Extract the [X, Y] coordinate from the center of the cell holding the provided text.  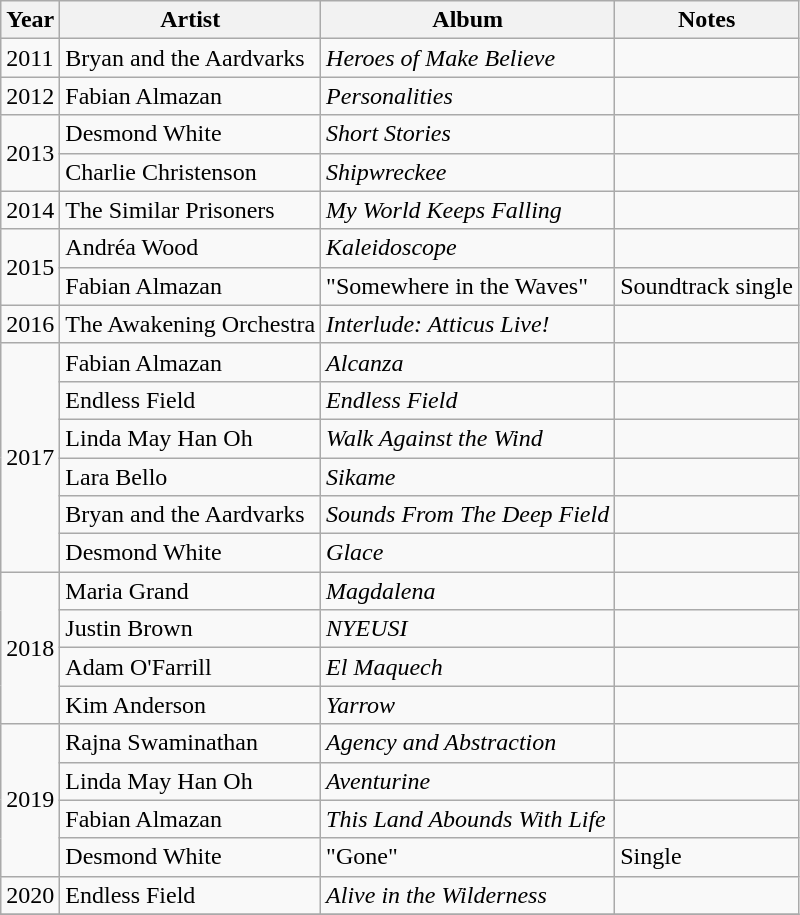
2014 [30, 210]
2013 [30, 153]
Year [30, 20]
2015 [30, 267]
2020 [30, 895]
Album [468, 20]
Alcanza [468, 362]
Kaleidoscope [468, 248]
2011 [30, 58]
Alive in the Wilderness [468, 895]
Agency and Abstraction [468, 743]
Maria Grand [190, 591]
Sounds From The Deep Field [468, 515]
The Similar Prisoners [190, 210]
2016 [30, 324]
Shipwreckee [468, 172]
Sikame [468, 477]
Interlude: Atticus Live! [468, 324]
Short Stories [468, 134]
Justin Brown [190, 629]
Magdalena [468, 591]
Aventurine [468, 781]
"Somewhere in the Waves" [468, 286]
NYEUSI [468, 629]
Adam O'Farrill [190, 667]
2017 [30, 457]
2012 [30, 96]
Kim Anderson [190, 705]
Notes [707, 20]
Andréa Wood [190, 248]
Single [707, 857]
Artist [190, 20]
Rajna Swaminathan [190, 743]
2019 [30, 800]
Personalities [468, 96]
Walk Against the Wind [468, 438]
Charlie Christenson [190, 172]
Lara Bello [190, 477]
This Land Abounds With Life [468, 819]
El Maquech [468, 667]
Soundtrack single [707, 286]
Heroes of Make Believe [468, 58]
The Awakening Orchestra [190, 324]
Yarrow [468, 705]
"Gone" [468, 857]
My World Keeps Falling [468, 210]
2018 [30, 648]
Glace [468, 553]
